Locate the cell with the specified text and output its [X, Y] center coordinate. 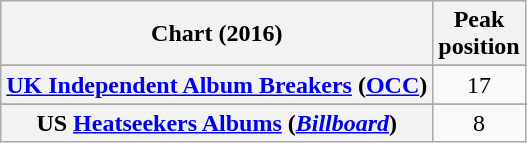
Chart (2016) [217, 34]
17 [479, 85]
Peak position [479, 34]
8 [479, 123]
UK Independent Album Breakers (OCC) [217, 85]
US Heatseekers Albums (Billboard) [217, 123]
